Detect which cell encompasses the target text, then output its [X, Y] center coordinate. 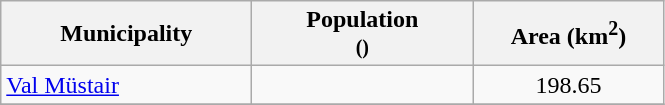
Population () [362, 34]
Area (km2) [568, 34]
Val Müstair [126, 85]
198.65 [568, 85]
Municipality [126, 34]
